Output the [X, Y] coordinate of the center of the cell containing the given text.  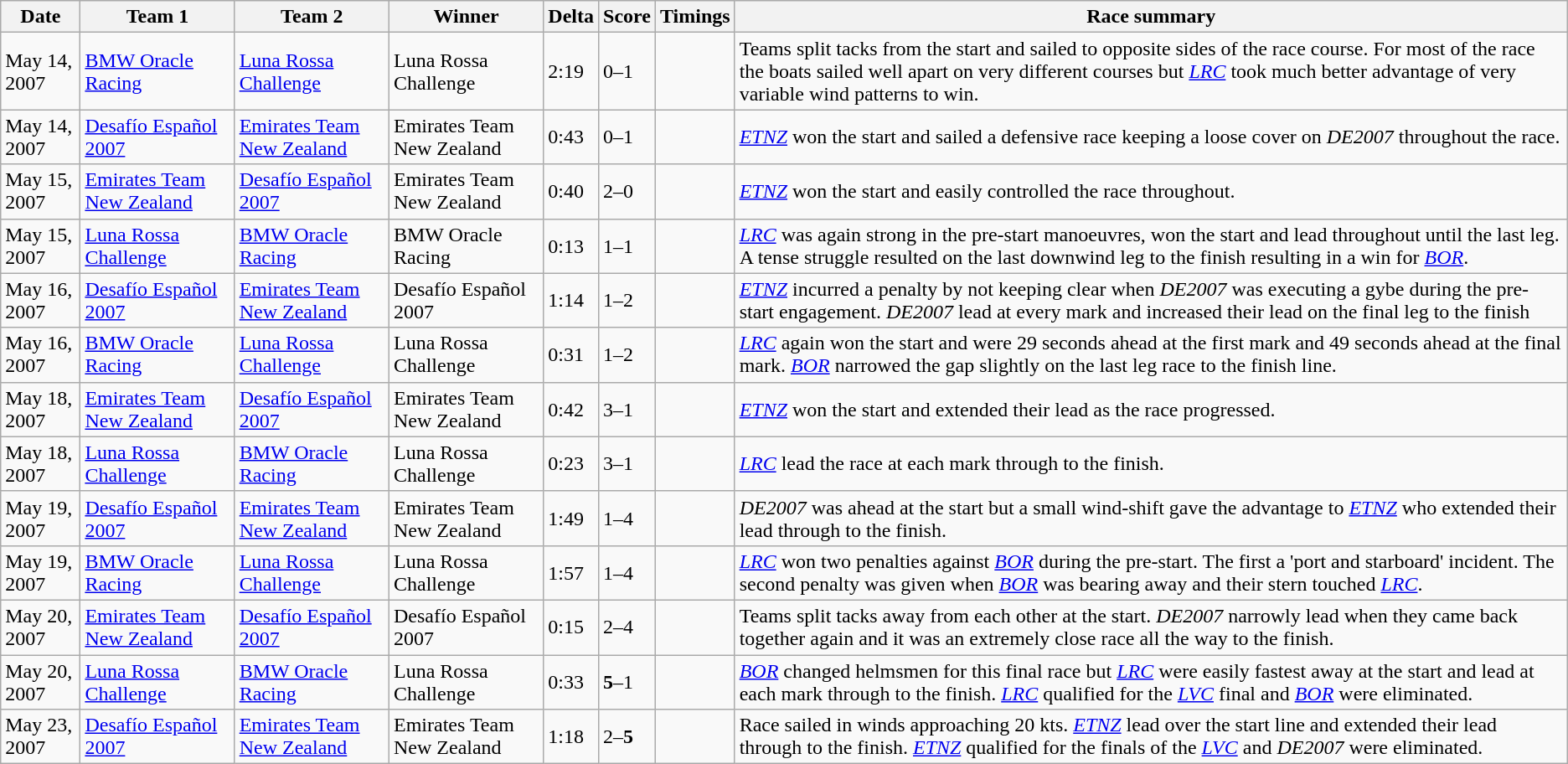
ETNZ won the start and easily controlled the race throughout. [1151, 191]
2–5 [627, 737]
2:19 [571, 71]
1:57 [571, 573]
0:13 [571, 246]
LRC lead the race at each mark through to the finish. [1151, 464]
ETNZ won the start and sailed a defensive race keeping a loose cover on DE2007 throughout the race. [1151, 137]
1–1 [627, 246]
Score [627, 17]
2–0 [627, 191]
0:42 [571, 409]
Team 2 [312, 17]
1:49 [571, 518]
0:43 [571, 137]
0:31 [571, 355]
0:40 [571, 191]
5–1 [627, 682]
Delta [571, 17]
0:23 [571, 464]
0:15 [571, 627]
Timings [695, 17]
0:33 [571, 682]
Winner [466, 17]
2–4 [627, 627]
Date [40, 17]
1:14 [571, 300]
Team 1 [157, 17]
Race summary [1151, 17]
1:18 [571, 737]
DE2007 was ahead at the start but a small wind-shift gave the advantage to ETNZ who extended their lead through to the finish. [1151, 518]
May 23, 2007 [40, 737]
ETNZ won the start and extended their lead as the race progressed. [1151, 409]
